Detect which cell encompasses the target text, then output its (X, Y) center coordinate. 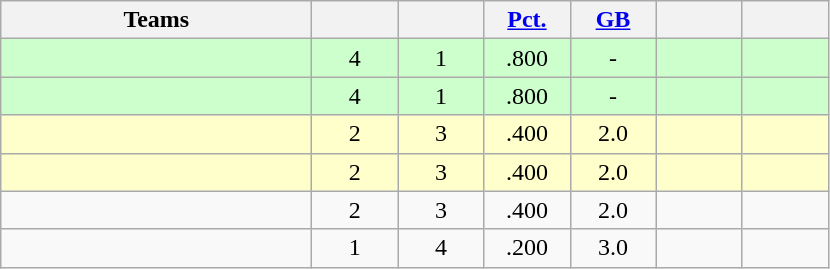
Pct. (527, 20)
GB (613, 20)
3.0 (613, 248)
Teams (156, 20)
.200 (527, 248)
